From the cell containing the given text, extract its center point as [x, y] coordinate. 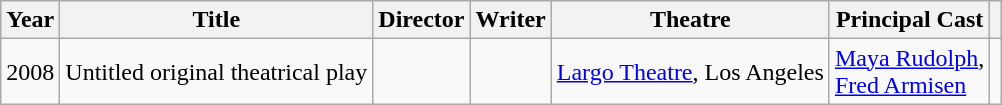
Writer [510, 20]
2008 [30, 72]
Maya Rudolph,Fred Armisen [909, 72]
Year [30, 20]
Untitled original theatrical play [216, 72]
Director [422, 20]
Title [216, 20]
Largo Theatre, Los Angeles [690, 72]
Principal Cast [909, 20]
Theatre [690, 20]
